Search for the cell housing the specified text and yield its [x, y] center coordinate. 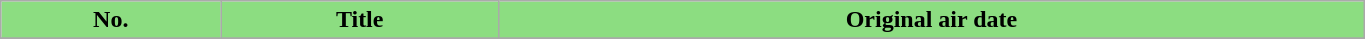
Title [360, 20]
No. [111, 20]
Original air date [932, 20]
